Find where the given text appears and provide that cell's center as [x, y] coordinate. 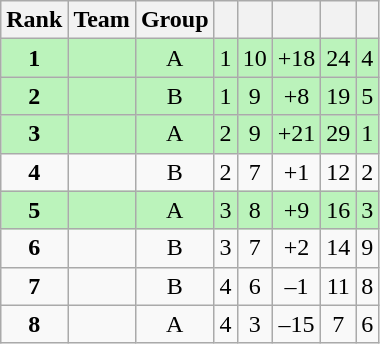
Group [174, 20]
24 [338, 58]
+8 [296, 96]
–15 [296, 324]
+21 [296, 134]
+2 [296, 248]
16 [338, 210]
14 [338, 248]
+9 [296, 210]
29 [338, 134]
+18 [296, 58]
19 [338, 96]
12 [338, 172]
Rank [34, 20]
Team [102, 20]
10 [254, 58]
+1 [296, 172]
–1 [296, 286]
11 [338, 286]
